Scan for the cell matching the given text and deliver its [X, Y] coordinate at center. 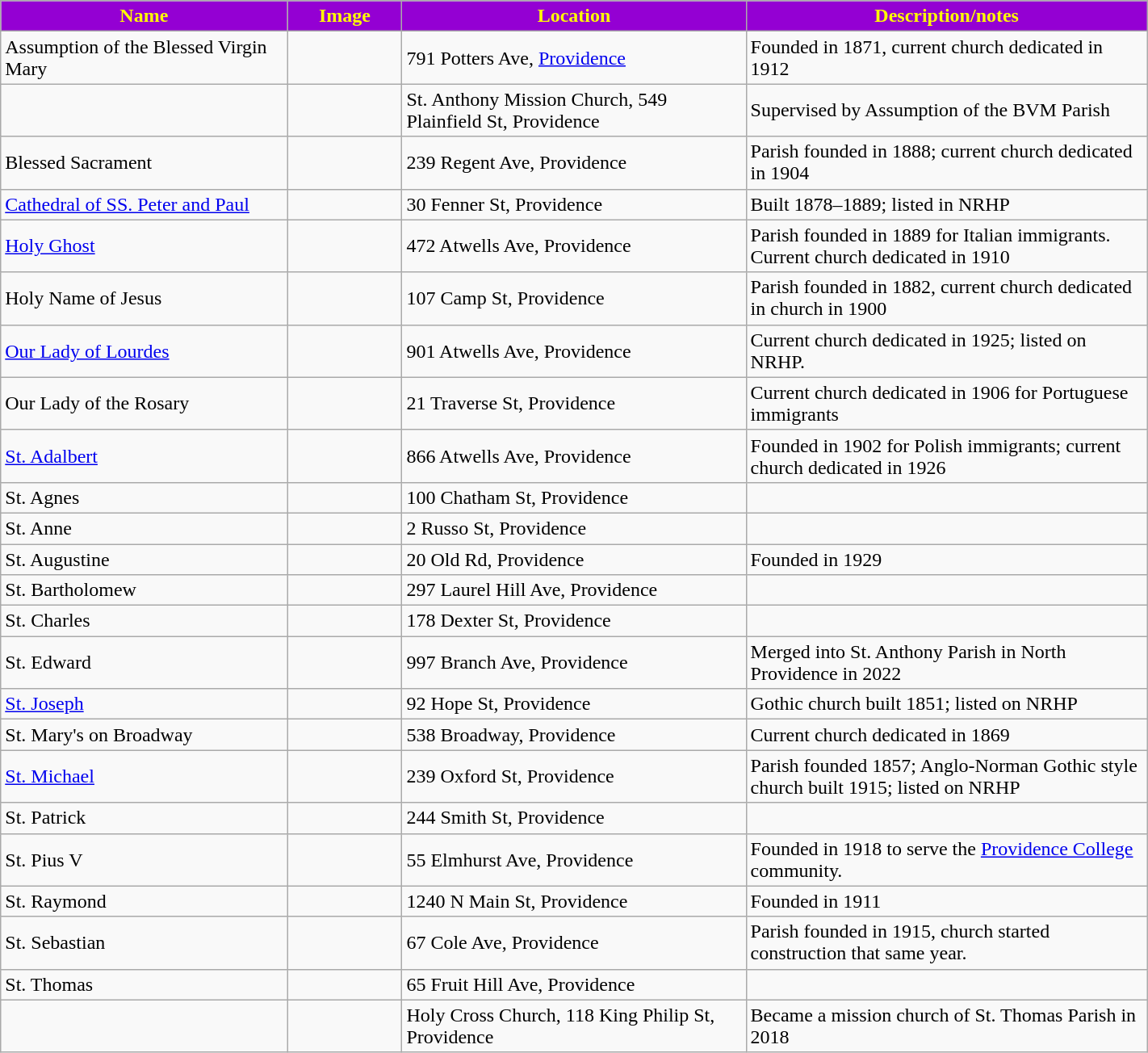
Parish founded in 1888; current church dedicated in 1904 [946, 163]
472 Atwells Ave, Providence [574, 245]
St. Edward [144, 662]
St. Pius V [144, 859]
997 Branch Ave, Providence [574, 662]
Built 1878–1889; listed in NRHP [946, 204]
St. Thomas [144, 984]
St. Charles [144, 621]
Current church dedicated in 1869 [946, 735]
Founded in 1918 to serve the Providence College community. [946, 859]
Holy Cross Church, 118 King Philip St, Providence [574, 1026]
Image [345, 16]
Description/notes [946, 16]
Cathedral of SS. Peter and Paul [144, 204]
239 Regent Ave, Providence [574, 163]
Holy Ghost [144, 245]
67 Cole Ave, Providence [574, 943]
St. Anthony Mission Church, 549 Plainfield St, Providence [574, 110]
Current church dedicated in 1925; listed on NRHP. [946, 350]
92 Hope St, Providence [574, 704]
Supervised by Assumption of the BVM Parish [946, 110]
Gothic church built 1851; listed on NRHP [946, 704]
St. Mary's on Broadway [144, 735]
107 Camp St, Providence [574, 299]
Founded in 1902 for Polish immigrants; current church dedicated in 1926 [946, 455]
30 Fenner St, Providence [574, 204]
Blessed Sacrament [144, 163]
Our Lady of Lourdes [144, 350]
Founded in 1911 [946, 901]
Current church dedicated in 1906 for Portuguese immigrants [946, 404]
Founded in 1871, current church dedicated in 1912 [946, 58]
791 Potters Ave, Providence [574, 58]
55 Elmhurst Ave, Providence [574, 859]
St. Anne [144, 528]
St. Michael [144, 777]
Name [144, 16]
2 Russo St, Providence [574, 528]
866 Atwells Ave, Providence [574, 455]
Became a mission church of St. Thomas Parish in 2018 [946, 1026]
65 Fruit Hill Ave, Providence [574, 984]
Merged into St. Anthony Parish in North Providence in 2022 [946, 662]
178 Dexter St, Providence [574, 621]
Parish founded 1857; Anglo-Norman Gothic style church built 1915; listed on NRHP [946, 777]
Assumption of the Blessed Virgin Mary [144, 58]
239 Oxford St, Providence [574, 777]
St. Adalbert [144, 455]
Parish founded in 1889 for Italian immigrants. Current church dedicated in 1910 [946, 245]
St. Raymond [144, 901]
297 Laurel Hill Ave, Providence [574, 590]
Parish founded in 1915, church started construction that same year. [946, 943]
20 Old Rd, Providence [574, 560]
1240 N Main St, Providence [574, 901]
Parish founded in 1882, current church dedicated in church in 1900 [946, 299]
Founded in 1929 [946, 560]
St. Augustine [144, 560]
Holy Name of Jesus [144, 299]
100 Chatham St, Providence [574, 497]
St. Joseph [144, 704]
538 Broadway, Providence [574, 735]
Our Lady of the Rosary [144, 404]
St. Agnes [144, 497]
21 Traverse St, Providence [574, 404]
St. Bartholomew [144, 590]
244 Smith St, Providence [574, 818]
St. Sebastian [144, 943]
901 Atwells Ave, Providence [574, 350]
St. Patrick [144, 818]
Location [574, 16]
